Output the [X, Y] coordinate of the center of the cell containing the given text.  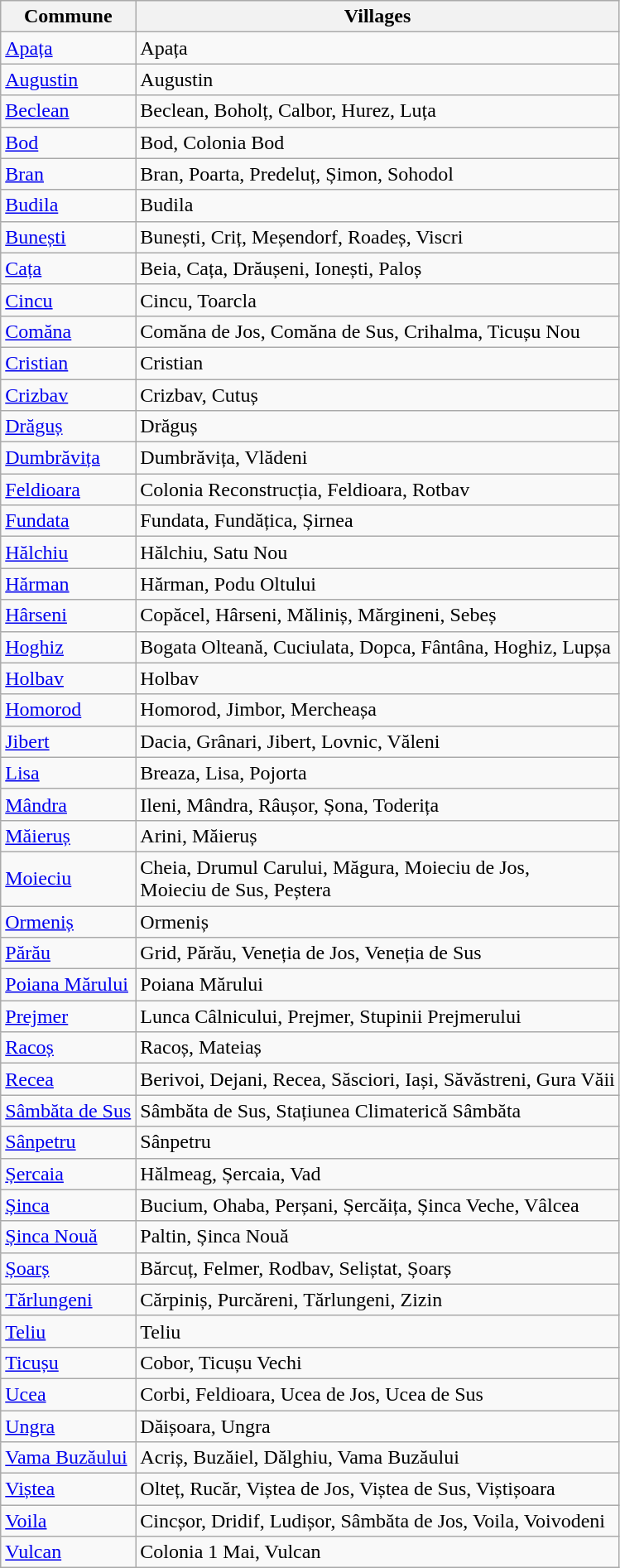
Sâmbăta de Sus, Stațiunea Climaterică Sâmbăta [377, 1111]
Colonia 1 Mai, Vulcan [377, 1552]
Hălchiu [68, 552]
Beclean, Boholț, Calbor, Hurez, Luța [377, 111]
Bărcuț, Felmer, Rodbav, Seliștat, Șoarș [377, 1268]
Commune [68, 17]
Olteț, Rucăr, Viștea de Jos, Viștea de Sus, Viștișoara [377, 1489]
Hălmeag, Șercaia, Vad [377, 1174]
Voila [68, 1521]
Paltin, Șinca Nouă [377, 1237]
Cărpiniș, Purcăreni, Tărlungeni, Zizin [377, 1300]
Ileni, Mândra, Râușor, Șona, Toderița [377, 804]
Șinca Nouă [68, 1237]
Vulcan [68, 1552]
Cața [68, 268]
Bunești, Criț, Meșendorf, Roadeș, Viscri [377, 237]
Arini, Măieruș [377, 836]
Villages [377, 17]
Recea [68, 1079]
Dumbrăvița, Vlădeni [377, 458]
Prejmer [68, 1016]
Ucea [68, 1394]
Racoș, Mateiaș [377, 1048]
Fundata [68, 521]
Cheia, Drumul Carului, Măgura, Moieciu de Jos,Moieciu de Sus, Peștera [377, 878]
Vama Buzăului [68, 1458]
Sâmbăta de Sus [68, 1111]
Lisa [68, 773]
Moieciu [68, 878]
Ungra [68, 1426]
Jibert [68, 741]
Copăcel, Hârseni, Măliniș, Mărgineni, Sebeș [377, 615]
Cobor, Ticușu Vechi [377, 1363]
Berivoi, Dejani, Recea, Săsciori, Iași, Săvăstreni, Gura Văii [377, 1079]
Racoș [68, 1048]
Hărman, Podu Oltului [377, 584]
Șercaia [68, 1174]
Viștea [68, 1489]
Părău [68, 953]
Bogata Olteană, Cuciulata, Dopca, Fântâna, Hoghiz, Lupșa [377, 647]
Fundata, Fundățica, Șirnea [377, 521]
Măieruș [68, 836]
Cincșor, Dridif, Ludișor, Sâmbăta de Jos, Voila, Voivodeni [377, 1521]
Bod, Colonia Bod [377, 142]
Dăișoara, Ungra [377, 1426]
Breaza, Lisa, Pojorta [377, 773]
Beclean [68, 111]
Tărlungeni [68, 1300]
Mândra [68, 804]
Cincu [68, 300]
Hărman [68, 584]
Corbi, Feldioara, Ucea de Jos, Ucea de Sus [377, 1394]
Șoarș [68, 1268]
Ticușu [68, 1363]
Bran [68, 174]
Comăna [68, 331]
Homorod, Jimbor, Mercheașa [377, 710]
Bunești [68, 237]
Beia, Cața, Drăușeni, Ionești, Paloș [377, 268]
Dumbrăvița [68, 458]
Crizbav, Cutuș [377, 395]
Bran, Poarta, Predeluț, Șimon, Sohodol [377, 174]
Hârseni [68, 615]
Hoghiz [68, 647]
Cincu, Toarcla [377, 300]
Feldioara [68, 490]
Crizbav [68, 395]
Șinca [68, 1205]
Bucium, Ohaba, Perșani, Șercăița, Șinca Veche, Vâlcea [377, 1205]
Hălchiu, Satu Nou [377, 552]
Colonia Reconstrucția, Feldioara, Rotbav [377, 490]
Bod [68, 142]
Homorod [68, 710]
Grid, Părău, Veneția de Jos, Veneția de Sus [377, 953]
Acriș, Buzăiel, Dălghiu, Vama Buzăului [377, 1458]
Comăna de Jos, Comăna de Sus, Crihalma, Ticușu Nou [377, 331]
Dacia, Grânari, Jibert, Lovnic, Văleni [377, 741]
Lunca Câlnicului, Prejmer, Stupinii Prejmerului [377, 1016]
